Find where the given text appears and provide that cell's center as [X, Y] coordinate. 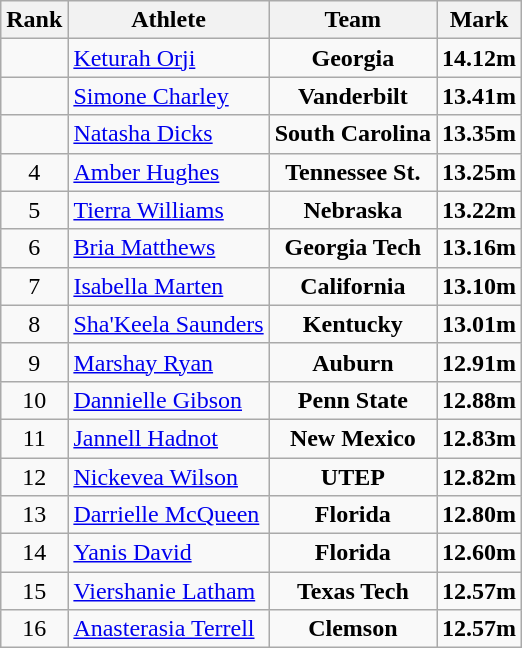
Vanderbilt [352, 96]
California [352, 286]
13.22m [480, 210]
4 [34, 172]
Athlete [168, 20]
13.16m [480, 248]
Jannell Hadnot [168, 438]
12.82m [480, 477]
12.91m [480, 362]
13 [34, 515]
Mark [480, 20]
Nickevea Wilson [168, 477]
Auburn [352, 362]
Simone Charley [168, 96]
Georgia Tech [352, 248]
Yanis David [168, 553]
15 [34, 591]
Keturah Orji [168, 58]
14.12m [480, 58]
Bria Matthews [168, 248]
Isabella Marten [168, 286]
Clemson [352, 629]
14 [34, 553]
Team [352, 20]
Anasterasia Terrell [168, 629]
8 [34, 324]
New Mexico [352, 438]
Nebraska [352, 210]
UTEP [352, 477]
12.60m [480, 553]
Viershanie Latham [168, 591]
12.83m [480, 438]
6 [34, 248]
12 [34, 477]
Kentucky [352, 324]
Georgia [352, 58]
16 [34, 629]
13.01m [480, 324]
Marshay Ryan [168, 362]
13.41m [480, 96]
Dannielle Gibson [168, 400]
12.80m [480, 515]
10 [34, 400]
Texas Tech [352, 591]
13.35m [480, 134]
Tierra Williams [168, 210]
12.88m [480, 400]
Tennessee St. [352, 172]
13.25m [480, 172]
13.10m [480, 286]
7 [34, 286]
South Carolina [352, 134]
Penn State [352, 400]
9 [34, 362]
5 [34, 210]
Amber Hughes [168, 172]
Natasha Dicks [168, 134]
11 [34, 438]
Sha'Keela Saunders [168, 324]
Darrielle McQueen [168, 515]
Rank [34, 20]
